Scan for the cell matching the given text and deliver its (x, y) coordinate at center. 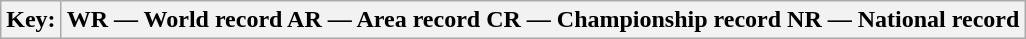
WR — World record AR — Area record CR — Championship record NR — National record (543, 20)
Key: (31, 20)
